Determine the (x, y) coordinate at the center of the cell enclosing the given text.  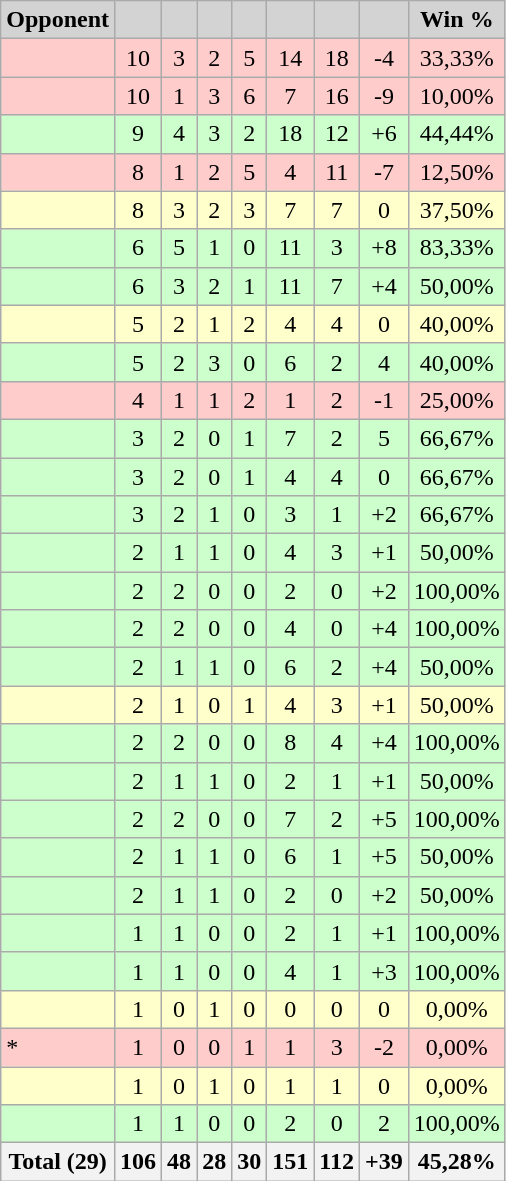
* (58, 1047)
83,33% (456, 248)
+6 (384, 134)
37,50% (456, 210)
+39 (384, 1162)
33,33% (456, 58)
+8 (384, 248)
-2 (384, 1047)
Win % (456, 20)
48 (180, 1162)
151 (290, 1162)
28 (214, 1162)
12 (337, 134)
16 (337, 96)
9 (138, 134)
-7 (384, 172)
-4 (384, 58)
45,28% (456, 1162)
Total (29) (58, 1162)
+3 (384, 971)
106 (138, 1162)
-9 (384, 96)
12,50% (456, 172)
44,44% (456, 134)
112 (337, 1162)
10,00% (456, 96)
25,00% (456, 400)
30 (250, 1162)
14 (290, 58)
-1 (384, 400)
Opponent (58, 20)
